Determine the [x, y] coordinate at the center of the cell enclosing the given text.  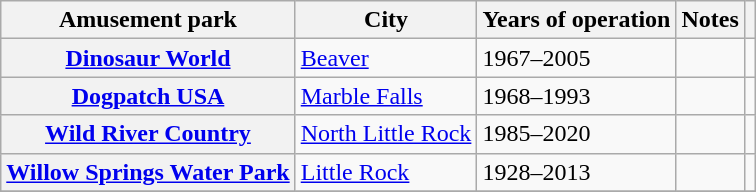
Willow Springs Water Park [148, 172]
1968–1993 [576, 96]
Dinosaur World [148, 58]
Marble Falls [386, 96]
Little Rock [386, 172]
City [386, 20]
North Little Rock [386, 134]
Notes [710, 20]
1985–2020 [576, 134]
Years of operation [576, 20]
Amusement park [148, 20]
Wild River Country [148, 134]
Beaver [386, 58]
1967–2005 [576, 58]
1928–2013 [576, 172]
Dogpatch USA [148, 96]
